Identify which cell holds the provided text, then report its [x, y] central coordinate. 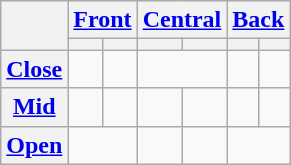
Mid [34, 107]
Central [182, 20]
Front [102, 20]
Close [34, 69]
Open [34, 145]
Back [258, 20]
